For the text-containing cell, return its midpoint in (x, y) coordinate format. 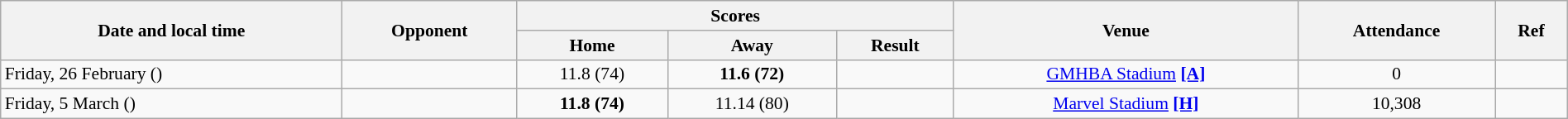
GMHBA Stadium [A] (1126, 74)
Venue (1126, 30)
Friday, 5 March () (172, 104)
Attendance (1396, 30)
Home (592, 45)
10,308 (1396, 104)
Ref (1532, 30)
Away (752, 45)
Marvel Stadium [H] (1126, 104)
11.6 (72) (752, 74)
Friday, 26 February () (172, 74)
11.14 (80) (752, 104)
Opponent (430, 30)
Scores (735, 16)
0 (1396, 74)
Date and local time (172, 30)
Result (895, 45)
